Pinpoint the cell where the given text exists, returning its (X, Y) midpoint coordinate. 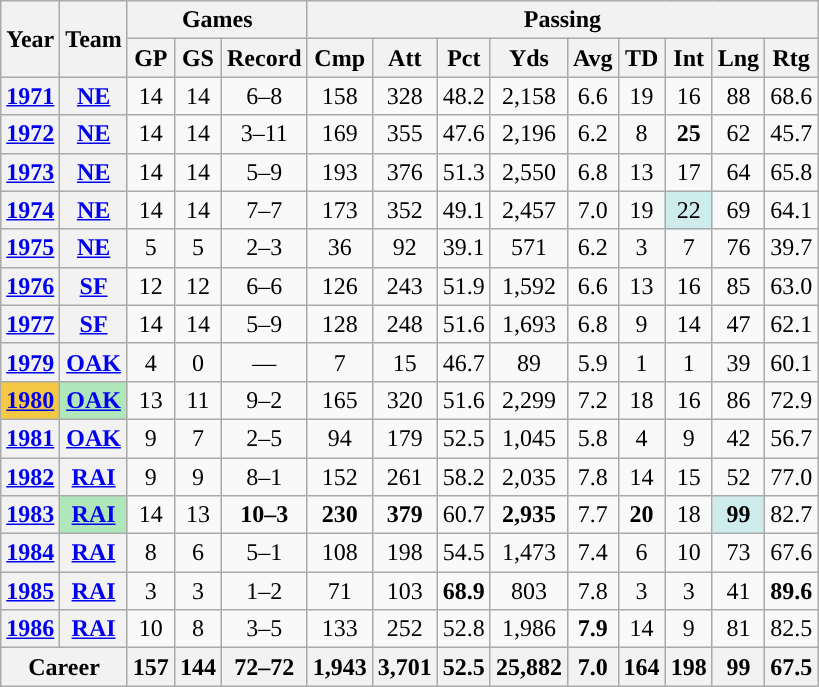
1,045 (528, 438)
2–3 (264, 248)
47 (738, 324)
1975 (30, 248)
6–6 (264, 286)
144 (198, 667)
77.0 (792, 477)
Passing (562, 20)
58.2 (464, 477)
39.7 (792, 248)
48.2 (464, 96)
1977 (30, 324)
1,693 (528, 324)
2,935 (528, 515)
1973 (30, 172)
1984 (30, 553)
1983 (30, 515)
41 (738, 591)
82.7 (792, 515)
320 (404, 400)
152 (340, 477)
1981 (30, 438)
7.4 (592, 553)
108 (340, 553)
1979 (30, 362)
803 (528, 591)
65.8 (792, 172)
7.2 (592, 400)
69 (738, 210)
7.9 (592, 629)
179 (404, 438)
3,701 (404, 667)
352 (404, 210)
51.3 (464, 172)
17 (688, 172)
92 (404, 248)
164 (642, 667)
62.1 (792, 324)
1,943 (340, 667)
2,158 (528, 96)
11 (198, 400)
39.1 (464, 248)
1972 (30, 134)
67.5 (792, 667)
173 (340, 210)
5.9 (592, 362)
Career (64, 667)
1986 (30, 629)
1982 (30, 477)
158 (340, 96)
Record (264, 58)
20 (642, 515)
TD (642, 58)
3–5 (264, 629)
10–3 (264, 515)
68.6 (792, 96)
169 (340, 134)
8–1 (264, 477)
2,299 (528, 400)
103 (404, 591)
82.5 (792, 629)
3–11 (264, 134)
1980 (30, 400)
1974 (30, 210)
1,473 (528, 553)
Year (30, 39)
128 (340, 324)
89.6 (792, 591)
379 (404, 515)
261 (404, 477)
52 (738, 477)
Att (404, 58)
46.7 (464, 362)
Yds (528, 58)
52.8 (464, 629)
133 (340, 629)
67.6 (792, 553)
56.7 (792, 438)
2,035 (528, 477)
51.9 (464, 286)
94 (340, 438)
72.9 (792, 400)
62 (738, 134)
Lng (738, 58)
— (264, 362)
85 (738, 286)
64 (738, 172)
2–5 (264, 438)
Int (688, 58)
0 (198, 362)
193 (340, 172)
5–1 (264, 553)
165 (340, 400)
2,196 (528, 134)
Avg (592, 58)
Games (217, 20)
376 (404, 172)
81 (738, 629)
1985 (30, 591)
64.1 (792, 210)
1,592 (528, 286)
54.5 (464, 553)
25 (688, 134)
39 (738, 362)
49.1 (464, 210)
1971 (30, 96)
GS (198, 58)
126 (340, 286)
1976 (30, 286)
2,550 (528, 172)
Pct (464, 58)
86 (738, 400)
73 (738, 553)
1–2 (264, 591)
243 (404, 286)
47.6 (464, 134)
45.7 (792, 134)
5.8 (592, 438)
68.9 (464, 591)
230 (340, 515)
6–8 (264, 96)
22 (688, 210)
248 (404, 324)
157 (150, 667)
71 (340, 591)
60.7 (464, 515)
Team (94, 39)
571 (528, 248)
72–72 (264, 667)
GP (150, 58)
9–2 (264, 400)
25,882 (528, 667)
63.0 (792, 286)
60.1 (792, 362)
36 (340, 248)
89 (528, 362)
1,986 (528, 629)
76 (738, 248)
2,457 (528, 210)
252 (404, 629)
Cmp (340, 58)
88 (738, 96)
355 (404, 134)
7.7 (592, 515)
328 (404, 96)
42 (738, 438)
7–7 (264, 210)
Rtg (792, 58)
